From the cell containing the given text, extract its center point as [x, y] coordinate. 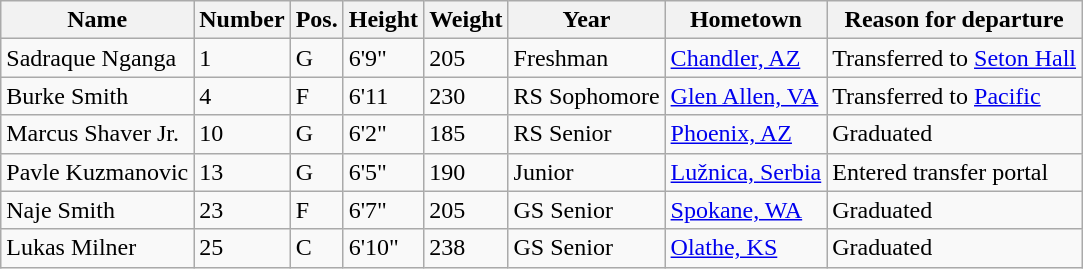
6'11 [383, 96]
Weight [466, 20]
185 [466, 134]
Junior [586, 172]
Lukas Milner [98, 248]
Name [98, 20]
Entered transfer portal [954, 172]
6'10" [383, 248]
Number [242, 20]
4 [242, 96]
Burke Smith [98, 96]
Naje Smith [98, 210]
230 [466, 96]
Chandler, AZ [746, 58]
Phoenix, AZ [746, 134]
23 [242, 210]
Hometown [746, 20]
190 [466, 172]
6'7" [383, 210]
Glen Allen, VA [746, 96]
6'5" [383, 172]
Freshman [586, 58]
10 [242, 134]
Spokane, WA [746, 210]
Height [383, 20]
6'2" [383, 134]
Transferred to Seton Hall [954, 58]
238 [466, 248]
Olathe, KS [746, 248]
Sadraque Nganga [98, 58]
RS Sophomore [586, 96]
Reason for departure [954, 20]
Lužnica, Serbia [746, 172]
1 [242, 58]
RS Senior [586, 134]
Pos. [316, 20]
Pavle Kuzmanovic [98, 172]
25 [242, 248]
C [316, 248]
Transferred to Pacific [954, 96]
6'9" [383, 58]
Year [586, 20]
13 [242, 172]
Marcus Shaver Jr. [98, 134]
